Pinpoint the cell where the given text exists, returning its [X, Y] midpoint coordinate. 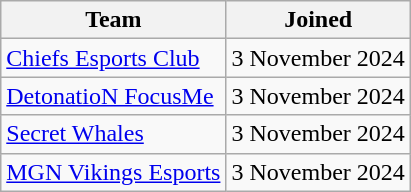
Chiefs Esports Club [114, 58]
MGN Vikings Esports [114, 172]
DetonatioN FocusMe [114, 96]
Team [114, 20]
Secret Whales [114, 134]
Joined [318, 20]
